Detect which cell encompasses the target text, then output its (X, Y) center coordinate. 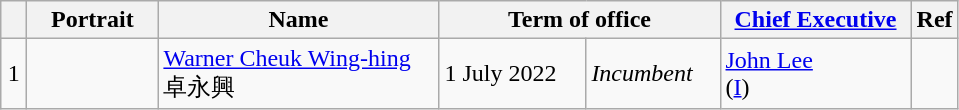
Name (298, 20)
Warner Cheuk Wing-hing卓永興 (298, 74)
Term of office (580, 20)
1 July 2022 (512, 74)
Chief Executive (816, 20)
Portrait (92, 20)
1 (14, 74)
Incumbent (653, 74)
John Lee(I) (816, 74)
Ref (934, 20)
